Output the (X, Y) coordinate of the center of the cell containing the given text.  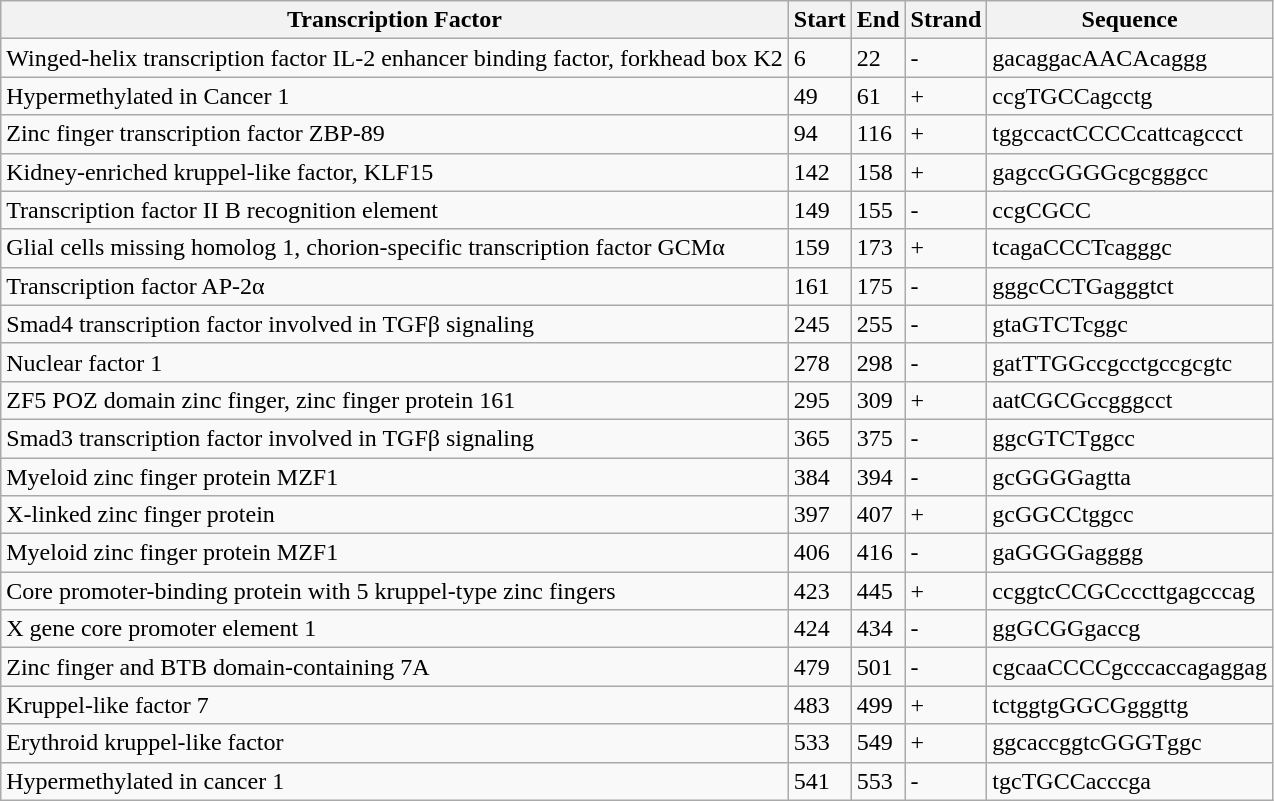
gcGGGGagtta (1130, 477)
424 (820, 629)
Transcription Factor (395, 20)
416 (878, 553)
175 (878, 286)
553 (878, 781)
Erythroid kruppel-like factor (395, 743)
541 (820, 781)
434 (878, 629)
549 (878, 743)
aatCGCGccgggcct (1130, 400)
501 (878, 667)
Nuclear factor 1 (395, 362)
61 (878, 96)
End (878, 20)
142 (820, 172)
Hypermethylated in Cancer 1 (395, 96)
149 (820, 210)
407 (878, 515)
499 (878, 705)
ccggtcCCGCcccttgagcccag (1130, 591)
ggcGTCTggcc (1130, 438)
445 (878, 591)
gtaGTCTcggc (1130, 324)
gaGGGGagggg (1130, 553)
gatTTGGccgcctgccgcgtc (1130, 362)
295 (820, 400)
Smad3 transcription factor involved in TGFβ signaling (395, 438)
173 (878, 248)
Glial cells missing homolog 1, chorion-specific transcription factor GCMα (395, 248)
Winged-helix transcription factor IL-2 enhancer binding factor, forkhead box K2 (395, 58)
49 (820, 96)
X-linked zinc finger protein (395, 515)
116 (878, 134)
tctggtgGGCGgggttg (1130, 705)
245 (820, 324)
ccgTGCCagcctg (1130, 96)
22 (878, 58)
278 (820, 362)
309 (878, 400)
gcGGCCtggcc (1130, 515)
X gene core promoter element 1 (395, 629)
483 (820, 705)
Kidney-enriched kruppel-like factor, KLF15 (395, 172)
423 (820, 591)
tcagaCCCTcagggc (1130, 248)
397 (820, 515)
gggcCCTGagggtct (1130, 286)
Zinc finger transcription factor ZBP-89 (395, 134)
255 (878, 324)
Start (820, 20)
Sequence (1130, 20)
Zinc finger and BTB domain-containing 7A (395, 667)
Kruppel-like factor 7 (395, 705)
161 (820, 286)
Transcription factor II B recognition element (395, 210)
ccgCGCC (1130, 210)
6 (820, 58)
tgcTGCCacccga (1130, 781)
Hypermethylated in cancer 1 (395, 781)
ZF5 POZ domain zinc finger, zinc finger protein 161 (395, 400)
298 (878, 362)
479 (820, 667)
ggGCGGgaccg (1130, 629)
gacaggacAACAcaggg (1130, 58)
158 (878, 172)
365 (820, 438)
tggccactCCCCcattcagccct (1130, 134)
533 (820, 743)
Transcription factor AP-2α (395, 286)
384 (820, 477)
Smad4 transcription factor involved in TGFβ signaling (395, 324)
ggcaccggtcGGGTggc (1130, 743)
cgcaaCCCCgcccaccagaggag (1130, 667)
155 (878, 210)
406 (820, 553)
Core promoter-binding protein with 5 kruppel-type zinc fingers (395, 591)
gagccGGGGcgcgggcc (1130, 172)
94 (820, 134)
394 (878, 477)
Strand (946, 20)
375 (878, 438)
159 (820, 248)
